Search for the cell housing the specified text and yield its (X, Y) center coordinate. 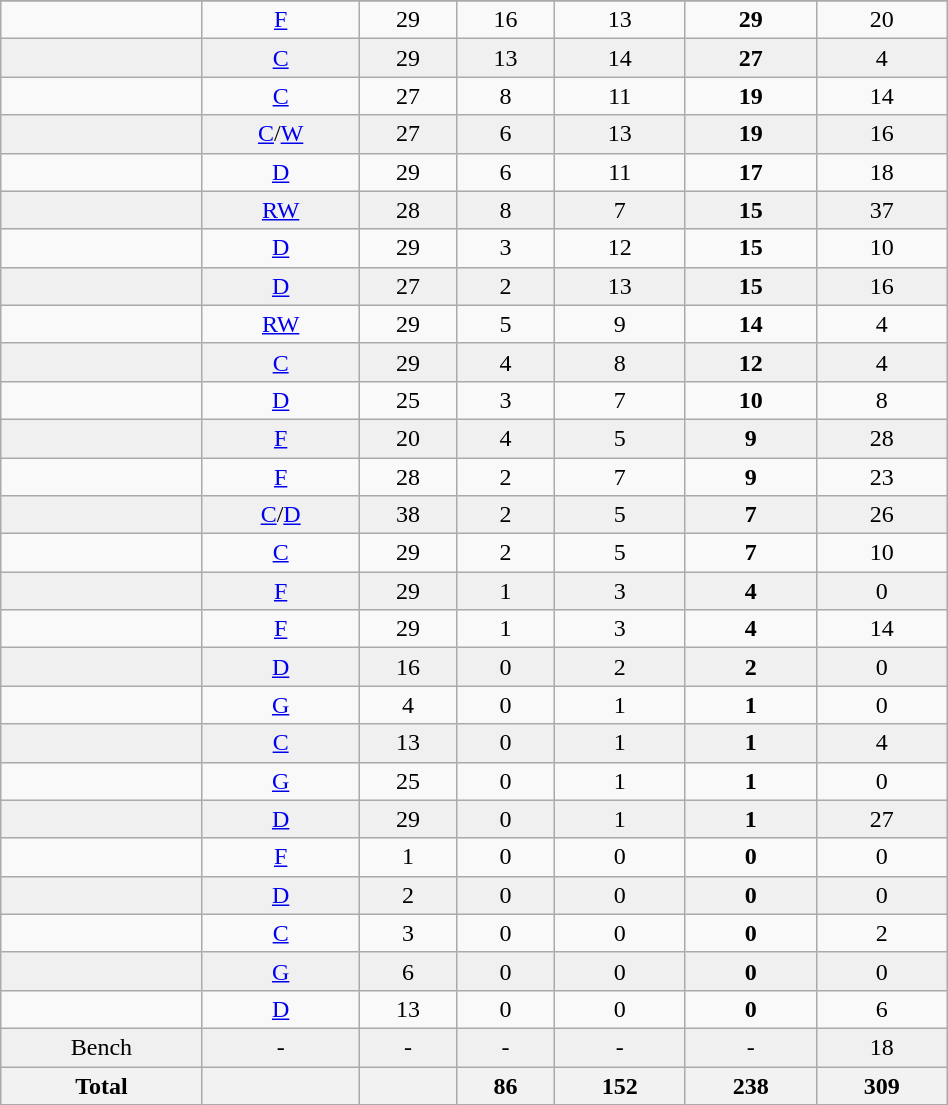
Total (102, 1085)
23 (882, 477)
Bench (102, 1047)
37 (882, 210)
309 (882, 1085)
238 (750, 1085)
86 (506, 1085)
C/D (280, 515)
38 (408, 515)
152 (620, 1085)
17 (750, 172)
26 (882, 515)
C/W (280, 134)
